Return the [X, Y] coordinate for the center point of the cell that contains the specified text.  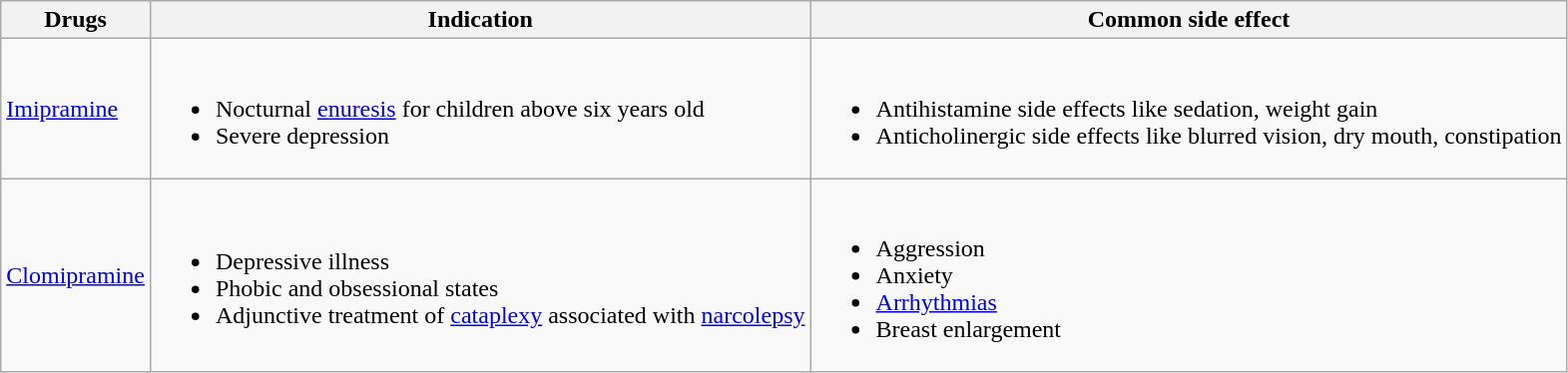
Antihistamine side effects like sedation, weight gainAnticholinergic side effects like blurred vision, dry mouth, constipation [1189, 109]
Nocturnal enuresis for children above six years oldSevere depression [480, 109]
Drugs [76, 20]
Imipramine [76, 109]
Indication [480, 20]
AggressionAnxietyArrhythmiasBreast enlargement [1189, 275]
Depressive illnessPhobic and obsessional statesAdjunctive treatment of cataplexy associated with narcolepsy [480, 275]
Clomipramine [76, 275]
Common side effect [1189, 20]
